Find where the given text appears and provide that cell's center as (X, Y) coordinate. 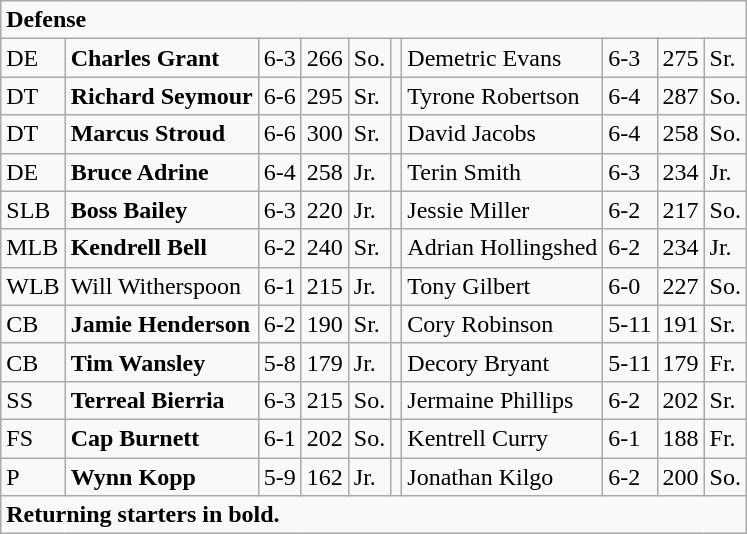
Tyrone Robertson (502, 96)
Tony Gilbert (502, 286)
Jessie Miller (502, 210)
MLB (33, 248)
162 (324, 477)
Boss Bailey (162, 210)
Kendrell Bell (162, 248)
190 (324, 324)
Jamie Henderson (162, 324)
275 (680, 58)
Marcus Stroud (162, 134)
Wynn Kopp (162, 477)
266 (324, 58)
Jonathan Kilgo (502, 477)
Cap Burnett (162, 438)
WLB (33, 286)
Demetric Evans (502, 58)
287 (680, 96)
Charles Grant (162, 58)
SLB (33, 210)
Jermaine Phillips (502, 400)
P (33, 477)
5-8 (280, 362)
Tim Wansley (162, 362)
6-0 (630, 286)
Decory Bryant (502, 362)
Adrian Hollingshed (502, 248)
Bruce Adrine (162, 172)
295 (324, 96)
David Jacobs (502, 134)
220 (324, 210)
188 (680, 438)
SS (33, 400)
300 (324, 134)
Cory Robinson (502, 324)
FS (33, 438)
217 (680, 210)
Returning starters in bold. (374, 515)
Will Witherspoon (162, 286)
191 (680, 324)
227 (680, 286)
200 (680, 477)
240 (324, 248)
Kentrell Curry (502, 438)
Terreal Bierria (162, 400)
Terin Smith (502, 172)
Richard Seymour (162, 96)
Defense (374, 20)
5-9 (280, 477)
